Identify which cell holds the provided text, then report its (X, Y) central coordinate. 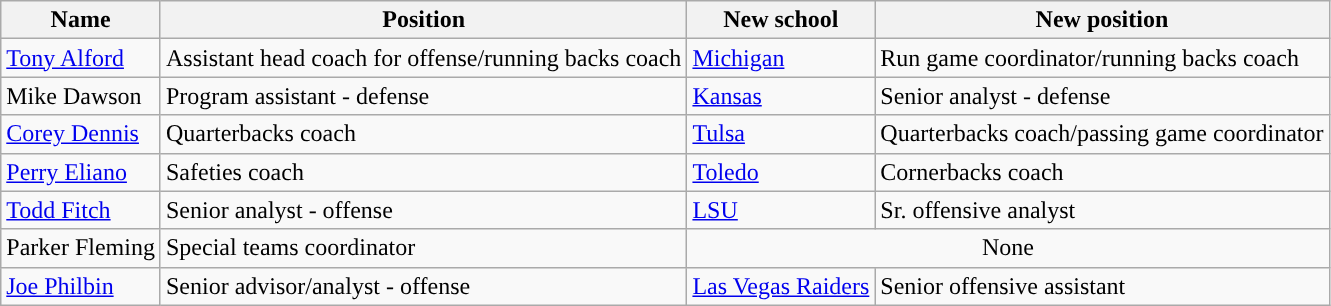
Joe Philbin (81, 286)
Position (423, 20)
Todd Fitch (81, 210)
Senior offensive assistant (1102, 286)
Las Vegas Raiders (781, 286)
New position (1102, 20)
Program assistant - defense (423, 96)
None (1008, 248)
Perry Eliano (81, 172)
Tulsa (781, 134)
Michigan (781, 58)
Corey Dennis (81, 134)
Kansas (781, 96)
Safeties coach (423, 172)
Quarterbacks coach (423, 134)
Mike Dawson (81, 96)
Special teams coordinator (423, 248)
Quarterbacks coach/passing game coordinator (1102, 134)
Name (81, 20)
Senior advisor/analyst - offense (423, 286)
Parker Fleming (81, 248)
Senior analyst - defense (1102, 96)
Tony Alford (81, 58)
LSU (781, 210)
Run game coordinator/running backs coach (1102, 58)
Senior analyst - offense (423, 210)
Sr. offensive analyst (1102, 210)
New school (781, 20)
Cornerbacks coach (1102, 172)
Assistant head coach for offense/running backs coach (423, 58)
Toledo (781, 172)
